For the text-containing cell, return its midpoint in (X, Y) coordinate format. 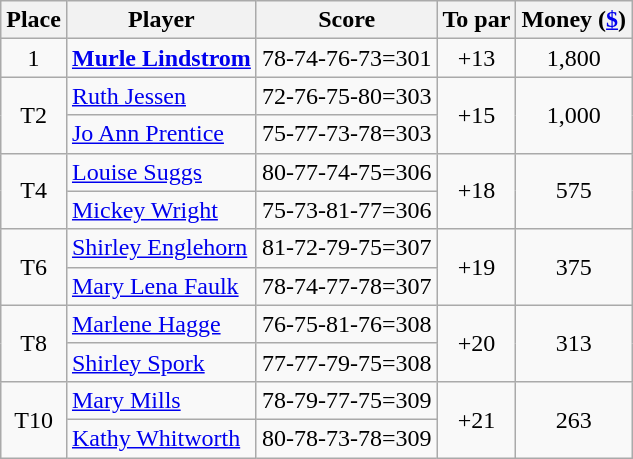
Jo Ann Prentice (161, 134)
T4 (34, 191)
T10 (34, 419)
80-77-74-75=306 (346, 172)
To par (476, 20)
80-78-73-78=309 (346, 438)
+21 (476, 419)
78-74-76-73=301 (346, 58)
+20 (476, 343)
375 (574, 267)
Kathy Whitworth (161, 438)
1,000 (574, 115)
Player (161, 20)
Murle Lindstrom (161, 58)
Ruth Jessen (161, 96)
+15 (476, 115)
77-77-79-75=308 (346, 362)
+19 (476, 267)
75-77-73-78=303 (346, 134)
Marlene Hagge (161, 324)
72-76-75-80=303 (346, 96)
313 (574, 343)
Score (346, 20)
Mickey Wright (161, 210)
+13 (476, 58)
Shirley Englehorn (161, 248)
1,800 (574, 58)
575 (574, 191)
76-75-81-76=308 (346, 324)
Mary Mills (161, 400)
78-79-77-75=309 (346, 400)
Money ($) (574, 20)
T6 (34, 267)
75-73-81-77=306 (346, 210)
Place (34, 20)
Shirley Spork (161, 362)
78-74-77-78=307 (346, 286)
T8 (34, 343)
Mary Lena Faulk (161, 286)
263 (574, 419)
T2 (34, 115)
1 (34, 58)
Louise Suggs (161, 172)
+18 (476, 191)
81-72-79-75=307 (346, 248)
